Search for the cell housing the specified text and yield its (x, y) center coordinate. 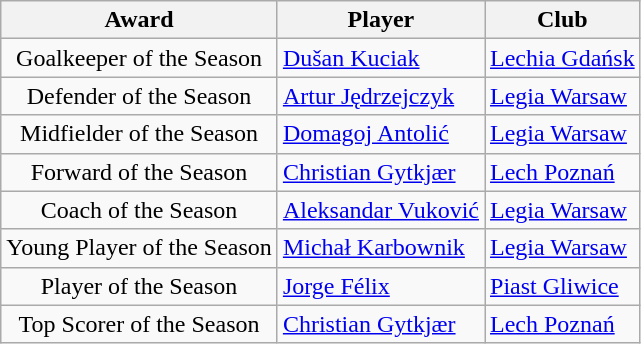
Michał Karbownik (380, 248)
Lechia Gdańsk (562, 58)
Midfielder of the Season (140, 134)
Artur Jędrzejczyk (380, 96)
Top Scorer of the Season (140, 324)
Goalkeeper of the Season (140, 58)
Young Player of the Season (140, 248)
Jorge Félix (380, 286)
Defender of the Season (140, 96)
Club (562, 20)
Player of the Season (140, 286)
Forward of the Season (140, 172)
Piast Gliwice (562, 286)
Award (140, 20)
Coach of the Season (140, 210)
Domagoj Antolić (380, 134)
Aleksandar Vuković (380, 210)
Player (380, 20)
Dušan Kuciak (380, 58)
